Capture the cell that displays the provided text and extract its (X, Y) central coordinate. 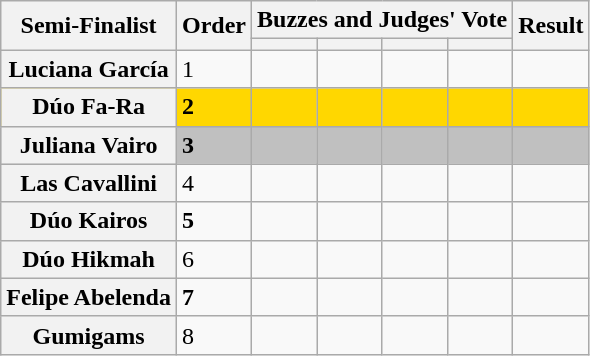
Luciana García (89, 69)
Semi-Finalist (89, 26)
Felipe Abelenda (89, 297)
Dúo Hikmah (89, 259)
1 (214, 69)
6 (214, 259)
Result (551, 26)
5 (214, 221)
4 (214, 183)
8 (214, 335)
Dúo Fa-Ra (89, 107)
Order (214, 26)
Juliana Vairo (89, 145)
7 (214, 297)
Buzzes and Judges' Vote (382, 20)
3 (214, 145)
2 (214, 107)
Gumigams (89, 335)
Dúo Kairos (89, 221)
Las Cavallini (89, 183)
